Identify which cell holds the provided text, then report its [x, y] central coordinate. 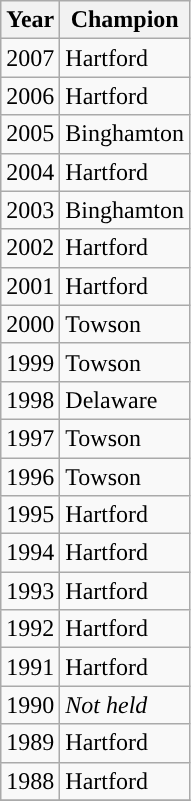
1995 [30, 515]
2006 [30, 96]
1993 [30, 591]
1990 [30, 705]
1996 [30, 477]
2005 [30, 134]
Delaware [125, 400]
1989 [30, 743]
2004 [30, 172]
1992 [30, 629]
1988 [30, 781]
2007 [30, 58]
1991 [30, 667]
1994 [30, 553]
2002 [30, 248]
Year [30, 20]
2000 [30, 324]
1998 [30, 400]
1997 [30, 438]
Champion [125, 20]
2001 [30, 286]
1999 [30, 362]
Not held [125, 705]
2003 [30, 210]
